For the text-containing cell, return its midpoint in [X, Y] coordinate format. 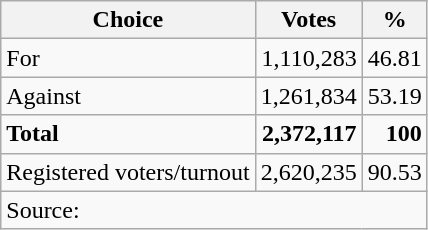
Choice [128, 20]
Against [128, 96]
2,372,117 [308, 134]
90.53 [394, 172]
% [394, 20]
Votes [308, 20]
Source: [214, 210]
1,261,834 [308, 96]
100 [394, 134]
46.81 [394, 58]
Registered voters/turnout [128, 172]
Total [128, 134]
2,620,235 [308, 172]
1,110,283 [308, 58]
53.19 [394, 96]
For [128, 58]
